Return (X, Y) of the center of cell containing provided text 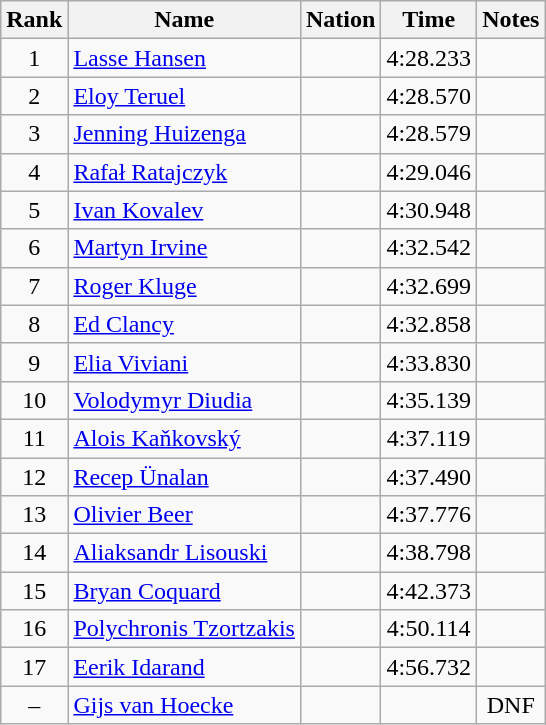
Bryan Coquard (184, 591)
4:50.114 (429, 629)
8 (34, 324)
4:28.579 (429, 134)
4:33.830 (429, 362)
4:28.233 (429, 58)
Martyn Irvine (184, 248)
Roger Kluge (184, 286)
4:32.858 (429, 324)
Jenning Huizenga (184, 134)
6 (34, 248)
16 (34, 629)
3 (34, 134)
Eerik Idarand (184, 667)
4:56.732 (429, 667)
13 (34, 515)
10 (34, 400)
4:35.139 (429, 400)
Volodymyr Diudia (184, 400)
4:37.776 (429, 515)
Eloy Teruel (184, 96)
Name (184, 20)
– (34, 705)
Alois Kaňkovský (184, 438)
Rafał Ratajczyk (184, 172)
11 (34, 438)
4 (34, 172)
Time (429, 20)
Rank (34, 20)
4:30.948 (429, 210)
Gijs van Hoecke (184, 705)
Olivier Beer (184, 515)
9 (34, 362)
Aliaksandr Lisouski (184, 553)
5 (34, 210)
Lasse Hansen (184, 58)
Ed Clancy (184, 324)
4:32.699 (429, 286)
4:29.046 (429, 172)
Notes (511, 20)
Polychronis Tzortzakis (184, 629)
4:42.373 (429, 591)
Recep Ünalan (184, 477)
1 (34, 58)
4:37.490 (429, 477)
15 (34, 591)
4:38.798 (429, 553)
Ivan Kovalev (184, 210)
DNF (511, 705)
12 (34, 477)
14 (34, 553)
Elia Viviani (184, 362)
2 (34, 96)
4:32.542 (429, 248)
4:28.570 (429, 96)
17 (34, 667)
7 (34, 286)
Nation (340, 20)
4:37.119 (429, 438)
